Provide the [x, y] coordinate of the cell's center where the given text is located.  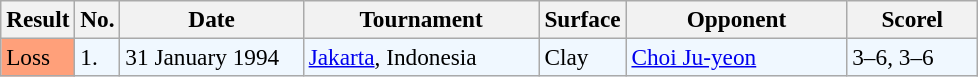
31 January 1994 [212, 57]
1. [98, 57]
Surface [582, 19]
Jakarta, Indonesia [421, 57]
3–6, 3–6 [912, 57]
Tournament [421, 19]
No. [98, 19]
Loss [38, 57]
Result [38, 19]
Scorel [912, 19]
Opponent [736, 19]
Clay [582, 57]
Date [212, 19]
Choi Ju-yeon [736, 57]
